From the cell containing the given text, extract its center point as (X, Y) coordinate. 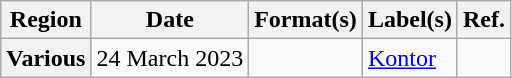
Format(s) (306, 20)
Various (46, 58)
Date (170, 20)
Ref. (484, 20)
24 March 2023 (170, 58)
Region (46, 20)
Label(s) (410, 20)
Kontor (410, 58)
